Locate the cell with the specified text and output its (X, Y) center coordinate. 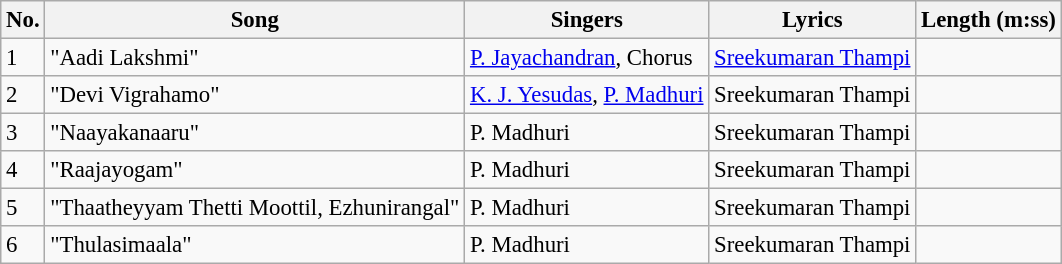
3 (23, 133)
"Thaatheyyam Thetti Moottil, Ezhunirangal" (255, 208)
"Raajayogam" (255, 170)
No. (23, 20)
"Devi Vigrahamo" (255, 95)
1 (23, 58)
"Aadi Lakshmi" (255, 58)
Singers (587, 20)
5 (23, 208)
2 (23, 95)
K. J. Yesudas, P. Madhuri (587, 95)
6 (23, 245)
Length (m:ss) (988, 20)
Lyrics (812, 20)
P. Jayachandran, Chorus (587, 58)
"Thulasimaala" (255, 245)
Song (255, 20)
"Naayakanaaru" (255, 133)
4 (23, 170)
